From the cell containing the given text, extract its center point as [X, Y] coordinate. 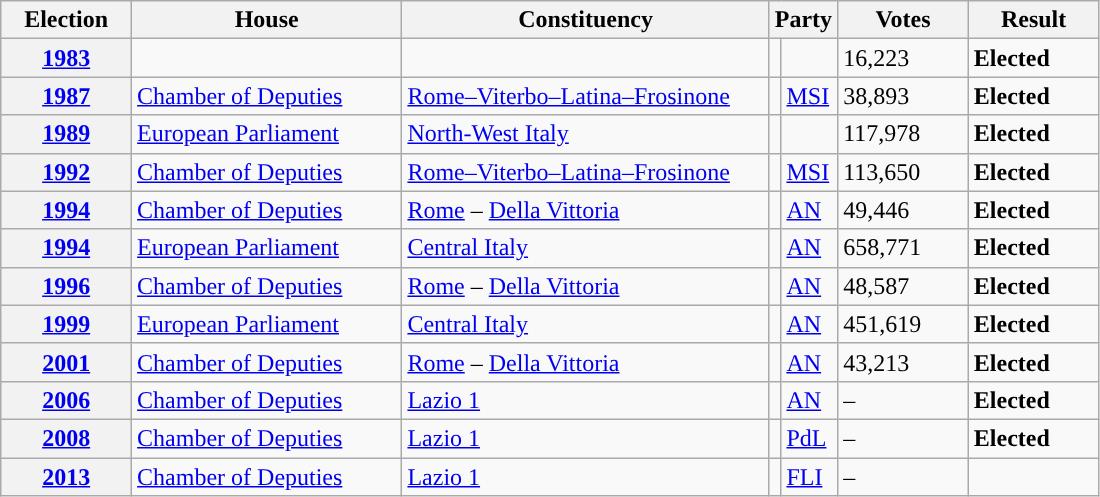
2008 [66, 438]
Party [803, 20]
Result [1034, 20]
North-West Italy [586, 134]
Constituency [586, 20]
658,771 [904, 248]
38,893 [904, 96]
451,619 [904, 324]
2013 [66, 477]
PdL [810, 438]
43,213 [904, 362]
117,978 [904, 134]
FLI [810, 477]
113,650 [904, 172]
1987 [66, 96]
2001 [66, 362]
Votes [904, 20]
16,223 [904, 58]
House [267, 20]
1989 [66, 134]
Election [66, 20]
1983 [66, 58]
48,587 [904, 286]
1992 [66, 172]
1999 [66, 324]
2006 [66, 400]
1996 [66, 286]
49,446 [904, 210]
